For the text-containing cell, return its midpoint in [x, y] coordinate format. 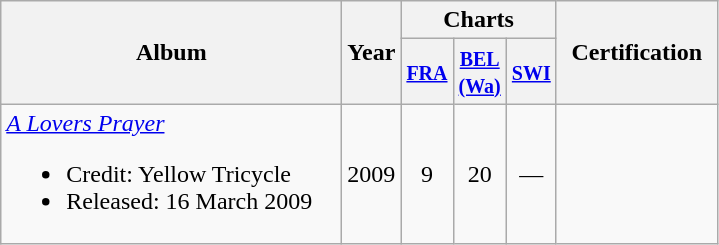
Year [372, 52]
SWI [531, 72]
FRA [427, 72]
Album [172, 52]
2009 [372, 174]
Charts [478, 20]
20 [480, 174]
BEL(Wa) [480, 72]
Certification [636, 52]
9 [427, 174]
— [531, 174]
A Lovers PrayerCredit: Yellow TricycleReleased: 16 March 2009 [172, 174]
